Return the [x, y] coordinate for the center point of the cell that contains the specified text.  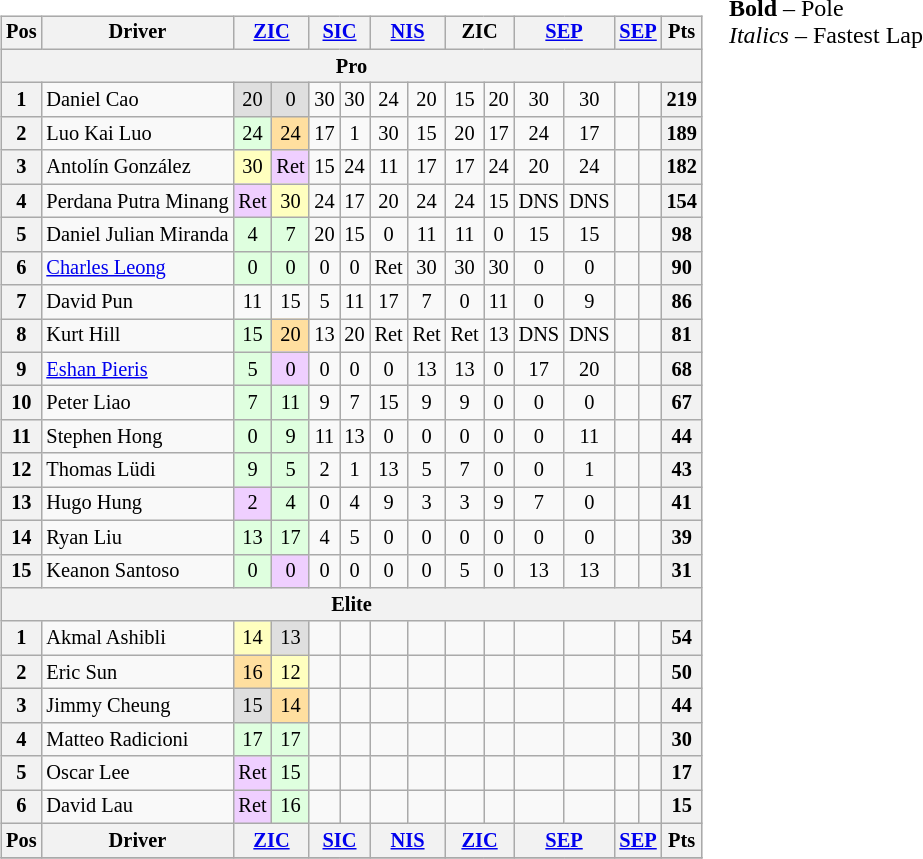
50 [682, 672]
Eshan Pieris [137, 369]
90 [682, 268]
Hugo Hung [137, 504]
10 [21, 403]
Matteo Radicioni [137, 739]
Daniel Cao [137, 100]
Keanon Santoso [137, 571]
182 [682, 167]
8 [21, 336]
David Pun [137, 302]
68 [682, 369]
David Lau [137, 807]
Ryan Liu [137, 537]
98 [682, 235]
67 [682, 403]
Perdana Putra Minang [137, 201]
Jimmy Cheung [137, 706]
54 [682, 638]
Oscar Lee [137, 773]
86 [682, 302]
219 [682, 100]
41 [682, 504]
154 [682, 201]
Antolín González [137, 167]
Charles Leong [137, 268]
Peter Liao [137, 403]
Stephen Hong [137, 437]
81 [682, 336]
189 [682, 134]
Daniel Julian Miranda [137, 235]
31 [682, 571]
39 [682, 537]
Pro [352, 66]
Akmal Ashibli [137, 638]
Thomas Lüdi [137, 470]
Kurt Hill [137, 336]
Elite [352, 605]
43 [682, 470]
Eric Sun [137, 672]
Luo Kai Luo [137, 134]
